For the text-containing cell, return its midpoint in (x, y) coordinate format. 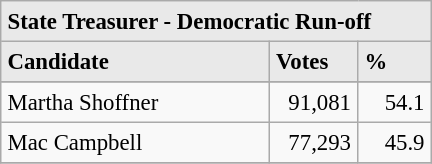
Martha Shoffner (135, 102)
77,293 (313, 142)
Mac Campbell (135, 142)
State Treasurer - Democratic Run-off (216, 21)
45.9 (395, 142)
% (395, 61)
Votes (313, 61)
Candidate (135, 61)
91,081 (313, 102)
54.1 (395, 102)
